Provide the (x, y) coordinate of the cell's center where the given text is located.  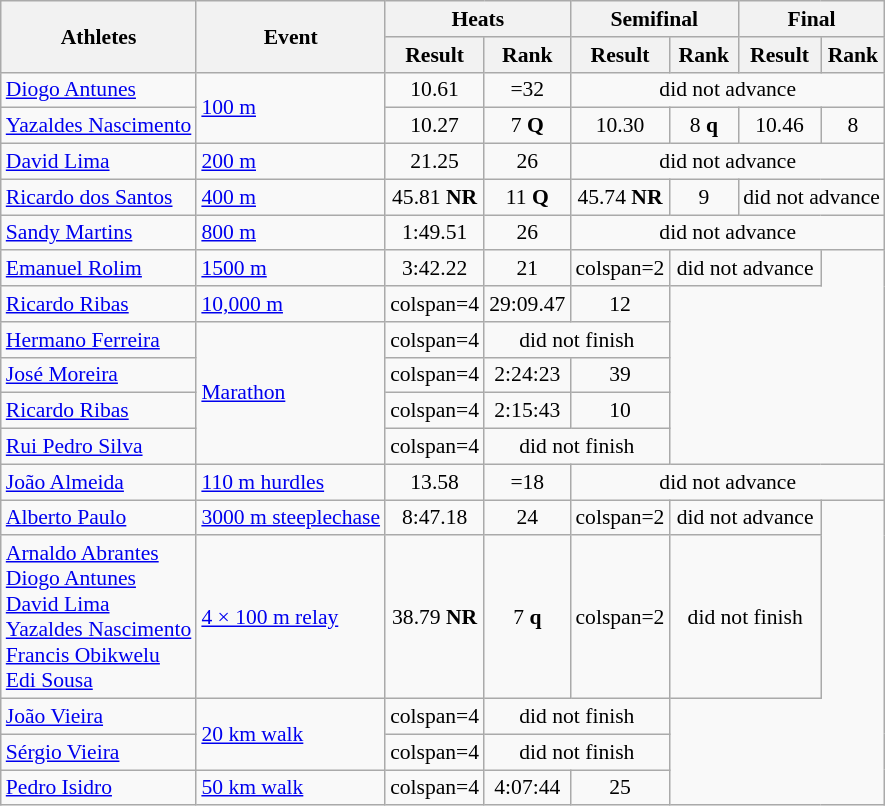
20 km walk (290, 734)
38.79 NR (434, 618)
10.30 (620, 126)
José Moreira (99, 375)
Emanuel Rolim (99, 269)
39 (620, 375)
7 q (527, 618)
9 (704, 197)
Event (290, 36)
3:42.22 (434, 269)
2:24:23 (527, 375)
12 (620, 304)
Rui Pedro Silva (99, 447)
8 (853, 126)
2:15:43 (527, 411)
Marathon (290, 393)
50 km walk (290, 788)
24 (527, 518)
45.74 NR (620, 197)
10 (620, 411)
110 m hurdles (290, 482)
21 (527, 269)
Ricardo dos Santos (99, 197)
11 Q (527, 197)
Arnaldo AbrantesDiogo AntunesDavid LimaYazaldes NascimentoFrancis ObikweluEdi Sousa (99, 618)
Hermano Ferreira (99, 340)
4:07:44 (527, 788)
8:47.18 (434, 518)
3000 m steeplechase (290, 518)
7 Q (527, 126)
David Lima (99, 162)
800 m (290, 233)
10.46 (780, 126)
Sérgio Vieira (99, 752)
Alberto Paulo (99, 518)
10,000 m (290, 304)
Semifinal (654, 19)
João Vieira (99, 717)
Final (812, 19)
100 m (290, 108)
10.27 (434, 126)
13.58 (434, 482)
=18 (527, 482)
8 q (704, 126)
10.61 (434, 90)
1500 m (290, 269)
Sandy Martins (99, 233)
Heats (478, 19)
25 (620, 788)
45.81 NR (434, 197)
4 × 100 m relay (290, 618)
Pedro Isidro (99, 788)
Athletes (99, 36)
200 m (290, 162)
400 m (290, 197)
Yazaldes Nascimento (99, 126)
1:49.51 (434, 233)
21.25 (434, 162)
29:09.47 (527, 304)
=32 (527, 90)
Diogo Antunes (99, 90)
João Almeida (99, 482)
